Search for the cell housing the specified text and yield its (X, Y) center coordinate. 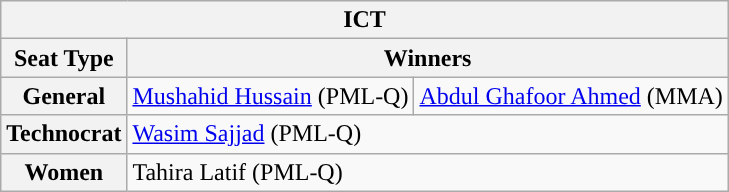
ICT (365, 20)
Abdul Ghafoor Ahmed (MMA) (571, 96)
Women (64, 172)
Technocrat (64, 134)
Wasim Sajjad (PML-Q) (428, 134)
General (64, 96)
Tahira Latif (PML-Q) (428, 172)
Winners (428, 58)
Mushahid Hussain (PML-Q) (270, 96)
Seat Type (64, 58)
